Extract the [X, Y] coordinate from the center of the cell holding the provided text.  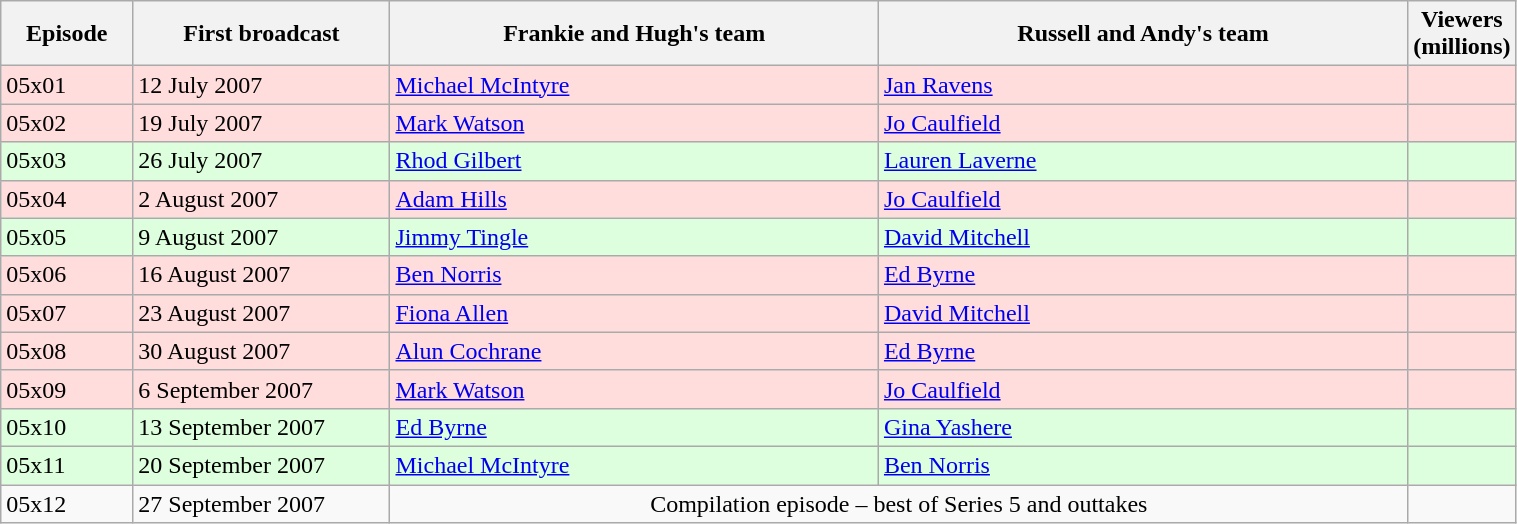
05x01 [67, 85]
Compilation episode – best of Series 5 and outtakes [899, 503]
23 August 2007 [262, 313]
05x12 [67, 503]
27 September 2007 [262, 503]
13 September 2007 [262, 427]
05x11 [67, 465]
26 July 2007 [262, 161]
05x08 [67, 351]
05x10 [67, 427]
Lauren Laverne [1142, 161]
Viewers(millions) [1462, 34]
Jan Ravens [1142, 85]
6 September 2007 [262, 389]
05x09 [67, 389]
30 August 2007 [262, 351]
19 July 2007 [262, 123]
Adam Hills [634, 199]
16 August 2007 [262, 275]
20 September 2007 [262, 465]
05x07 [67, 313]
05x05 [67, 237]
12 July 2007 [262, 85]
First broadcast [262, 34]
9 August 2007 [262, 237]
Alun Cochrane [634, 351]
Frankie and Hugh's team [634, 34]
Russell and Andy's team [1142, 34]
2 August 2007 [262, 199]
Jimmy Tingle [634, 237]
05x04 [67, 199]
05x02 [67, 123]
Episode [67, 34]
05x06 [67, 275]
Fiona Allen [634, 313]
Rhod Gilbert [634, 161]
05x03 [67, 161]
Gina Yashere [1142, 427]
